Capture the cell that displays the provided text and extract its [x, y] central coordinate. 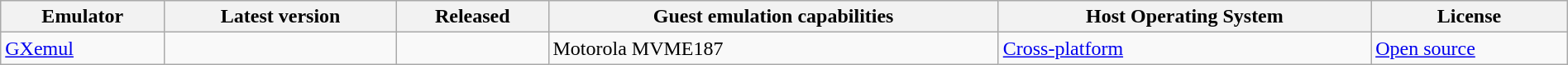
Emulator [83, 17]
Guest emulation capabilities [773, 17]
Motorola MVME187 [773, 48]
Host Operating System [1184, 17]
GXemul [83, 48]
Released [473, 17]
Open source [1470, 48]
License [1470, 17]
Latest version [281, 17]
Cross-platform [1184, 48]
